Capture the cell that displays the provided text and extract its (X, Y) central coordinate. 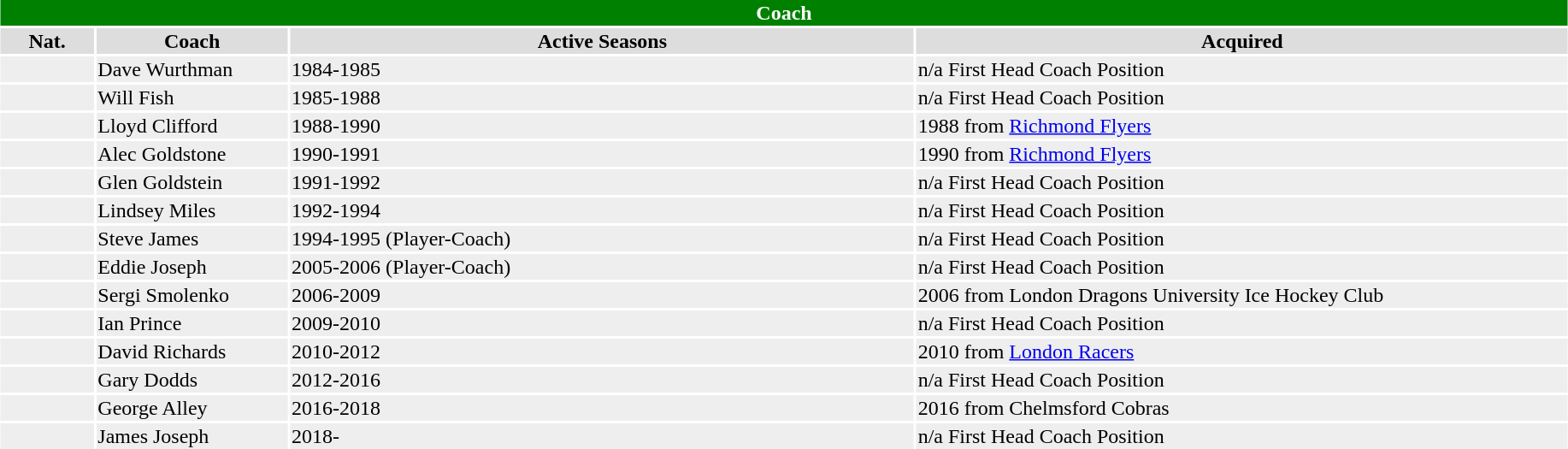
Lindsey Miles (192, 210)
2018- (603, 436)
Gary Dodds (192, 380)
2009-2010 (603, 323)
1984-1985 (603, 69)
2012-2016 (603, 380)
Ian Prince (192, 323)
David Richards (192, 352)
1988 from Richmond Flyers (1241, 126)
Steve James (192, 239)
1994-1995 (Player-Coach) (603, 239)
Will Fish (192, 97)
1985-1988 (603, 97)
Acquired (1241, 41)
Lloyd Clifford (192, 126)
2010 from London Racers (1241, 352)
1990 from Richmond Flyers (1241, 154)
2016 from Chelmsford Cobras (1241, 408)
Eddie Joseph (192, 267)
George Alley (192, 408)
1990-1991 (603, 154)
Dave Wurthman (192, 69)
Sergi Smolenko (192, 295)
Glen Goldstein (192, 182)
1991-1992 (603, 182)
2006-2009 (603, 295)
Alec Goldstone (192, 154)
2006 from London Dragons University Ice Hockey Club (1241, 295)
2016-2018 (603, 408)
2005-2006 (Player-Coach) (603, 267)
2010-2012 (603, 352)
Nat. (46, 41)
1988-1990 (603, 126)
Active Seasons (603, 41)
James Joseph (192, 436)
1992-1994 (603, 210)
